From the cell containing the given text, extract its center point as [X, Y] coordinate. 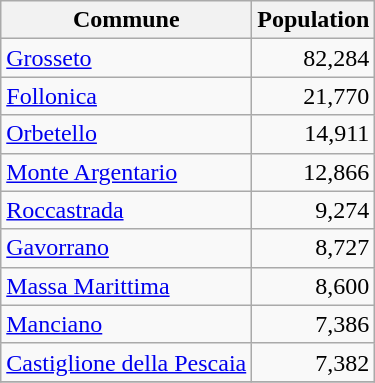
Commune [126, 20]
8,727 [314, 248]
Orbetello [126, 134]
Follonica [126, 96]
Monte Argentario [126, 172]
Population [314, 20]
Gavorrano [126, 248]
14,911 [314, 134]
Manciano [126, 324]
7,386 [314, 324]
12,866 [314, 172]
8,600 [314, 286]
Grosseto [126, 58]
Castiglione della Pescaia [126, 362]
Roccastrada [126, 210]
21,770 [314, 96]
7,382 [314, 362]
9,274 [314, 210]
82,284 [314, 58]
Massa Marittima [126, 286]
